Identify which cell holds the provided text, then report its (X, Y) central coordinate. 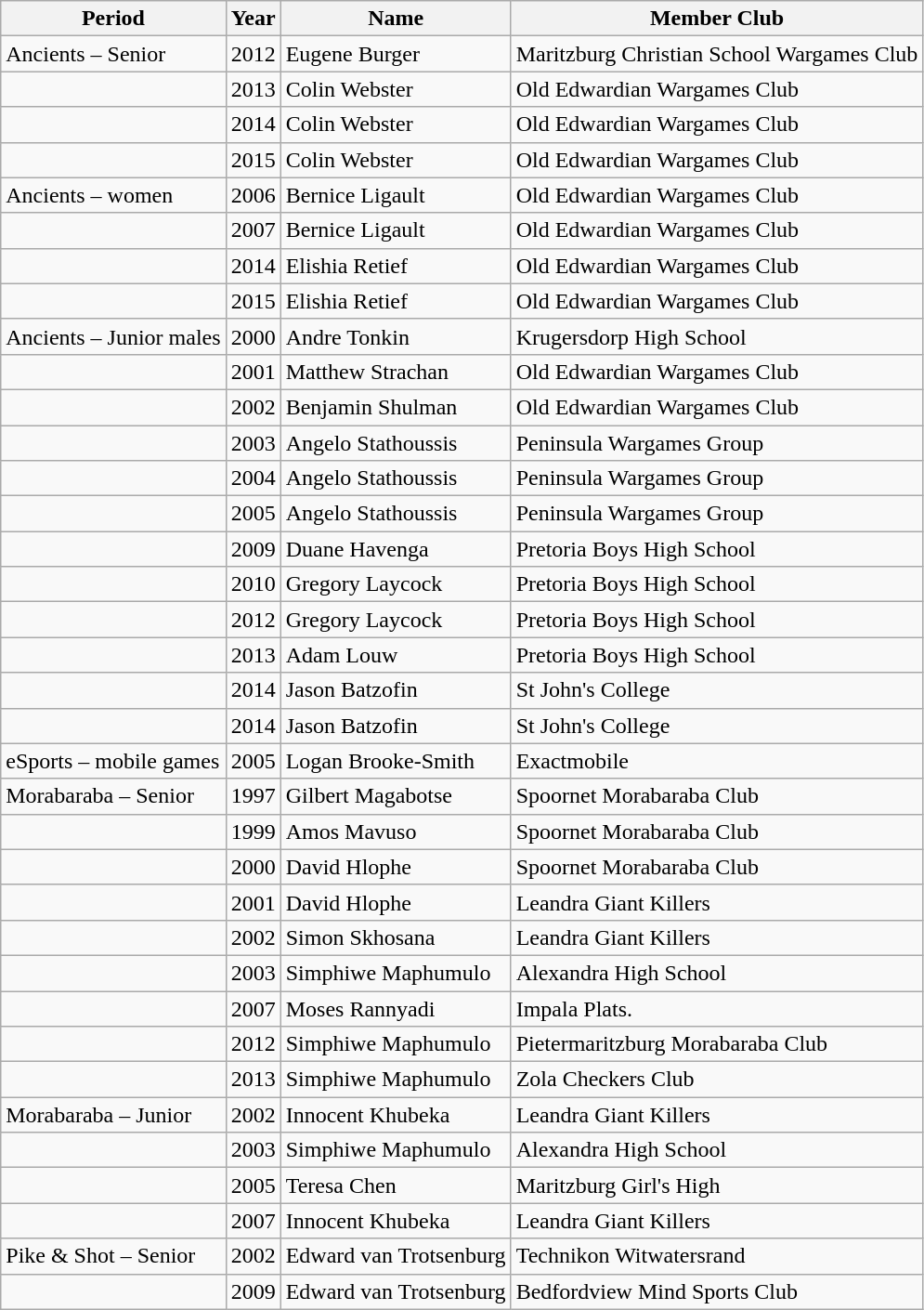
Name (396, 19)
Year (253, 19)
Andre Tonkin (396, 336)
Period (113, 19)
Ancients – Junior males (113, 336)
2004 (253, 478)
Maritzburg Christian School Wargames Club (717, 54)
Member Club (717, 19)
Teresa Chen (396, 1186)
Technikon Witwatersrand (717, 1256)
Krugersdorp High School (717, 336)
2006 (253, 195)
Gilbert Magabotse (396, 796)
Ancients – Senior (113, 54)
Simon Skhosana (396, 937)
Zola Checkers Club (717, 1080)
2010 (253, 584)
Ancients – women (113, 195)
Logan Brooke-Smith (396, 761)
Exactmobile (717, 761)
Morabaraba – Senior (113, 796)
Pietermaritzburg Morabaraba Club (717, 1044)
Morabaraba – Junior (113, 1115)
Amos Mavuso (396, 832)
Maritzburg Girl's High (717, 1186)
Benjamin Shulman (396, 407)
Matthew Strachan (396, 372)
Adam Louw (396, 655)
1999 (253, 832)
Moses Rannyadi (396, 1008)
Pike & Shot – Senior (113, 1256)
Duane Havenga (396, 549)
Bedfordview Mind Sports Club (717, 1291)
eSports – mobile games (113, 761)
Impala Plats. (717, 1008)
Eugene Burger (396, 54)
1997 (253, 796)
